Pinpoint the cell where the given text exists, returning its (X, Y) midpoint coordinate. 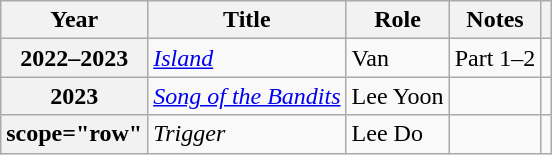
Part 1–2 (495, 58)
Island (247, 58)
scope="row" (74, 134)
Title (247, 20)
Role (398, 20)
Year (74, 20)
2022–2023 (74, 58)
Notes (495, 20)
Song of the Bandits (247, 96)
2023 (74, 96)
Trigger (247, 134)
Lee Yoon (398, 96)
Van (398, 58)
Lee Do (398, 134)
